Pinpoint the cell where the given text exists, returning its [x, y] midpoint coordinate. 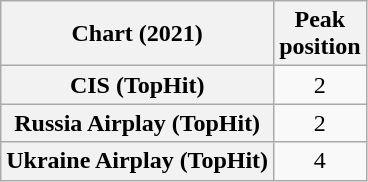
CIS (TopHit) [138, 85]
Ukraine Airplay (TopHit) [138, 161]
Chart (2021) [138, 34]
Russia Airplay (TopHit) [138, 123]
Peakposition [320, 34]
4 [320, 161]
